Capture the cell that displays the provided text and extract its [X, Y] central coordinate. 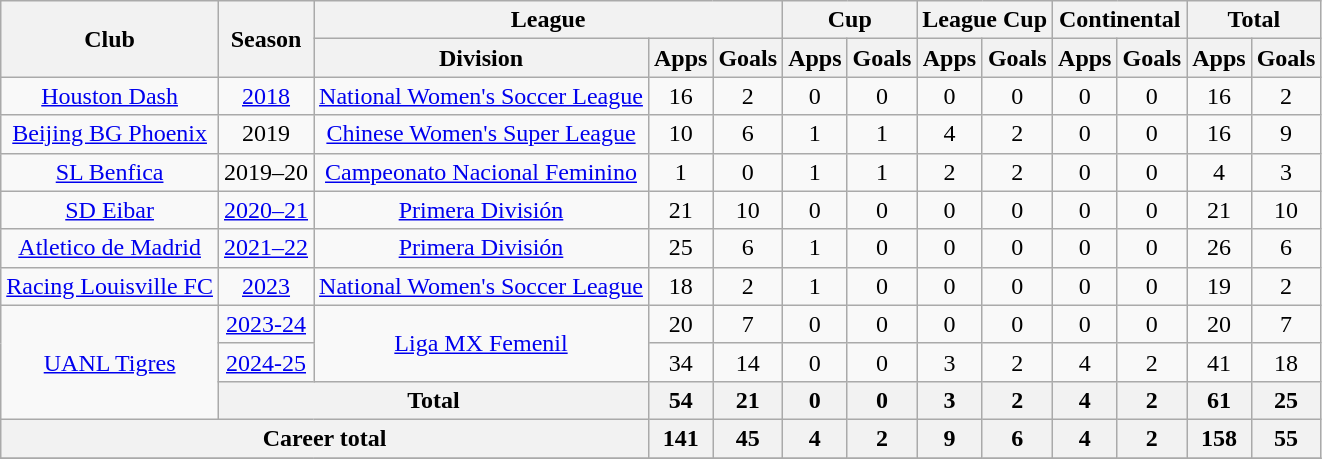
61 [1219, 400]
158 [1219, 438]
2024-25 [266, 362]
2023-24 [266, 324]
2018 [266, 96]
2021–22 [266, 248]
55 [1286, 438]
Houston Dash [110, 96]
14 [748, 362]
Club [110, 39]
League Cup [985, 20]
League [548, 20]
34 [680, 362]
Racing Louisville FC [110, 286]
54 [680, 400]
2019–20 [266, 172]
19 [1219, 286]
Continental [1120, 20]
26 [1219, 248]
Cup [850, 20]
Atletico de Madrid [110, 248]
141 [680, 438]
2023 [266, 286]
2019 [266, 134]
Division [482, 58]
SL Benfica [110, 172]
UANL Tigres [110, 362]
41 [1219, 362]
Career total [325, 438]
Chinese Women's Super League [482, 134]
Liga MX Femenil [482, 343]
Campeonato Nacional Feminino [482, 172]
2020–21 [266, 210]
Season [266, 39]
Beijing BG Phoenix [110, 134]
45 [748, 438]
SD Eibar [110, 210]
